Return [X, Y] of the center of cell containing provided text 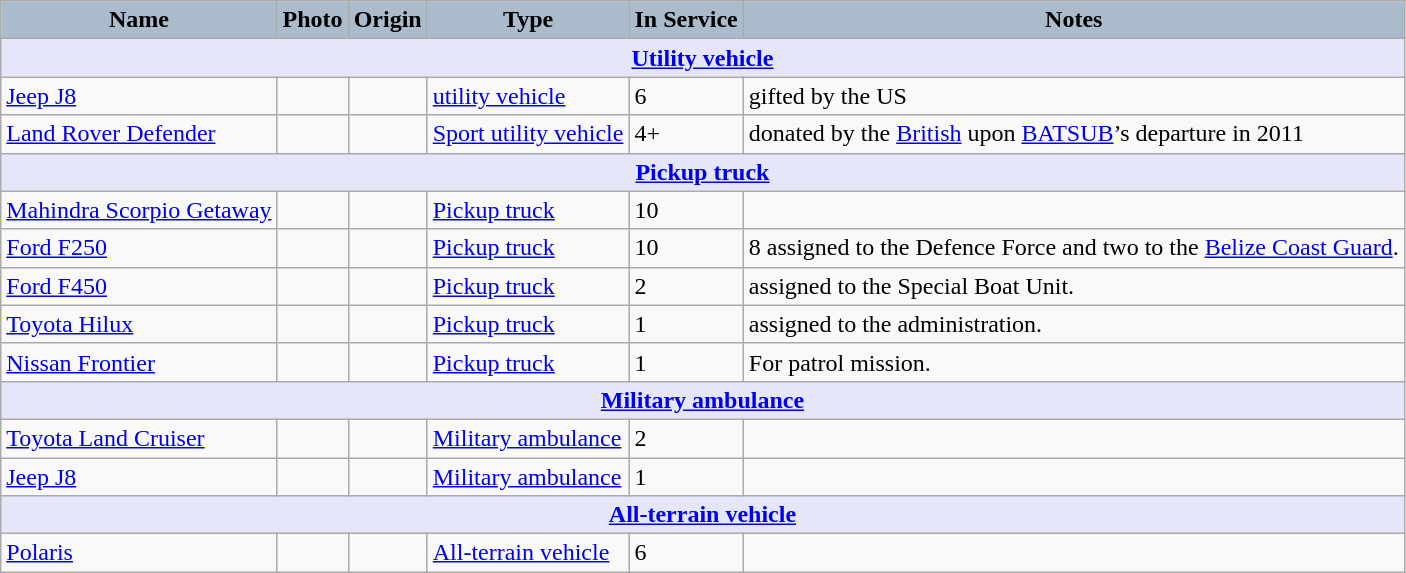
Toyota Hilux [139, 324]
Ford F450 [139, 286]
Nissan Frontier [139, 362]
gifted by the US [1074, 96]
Land Rover Defender [139, 134]
Toyota Land Cruiser [139, 438]
Mahindra Scorpio Getaway [139, 210]
Origin [388, 20]
Notes [1074, 20]
utility vehicle [528, 96]
8 assigned to the Defence Force and two to the Belize Coast Guard. [1074, 248]
Type [528, 20]
Polaris [139, 553]
Sport utility vehicle [528, 134]
donated by the British upon BATSUB’s departure in 2011 [1074, 134]
assigned to the Special Boat Unit. [1074, 286]
Photo [312, 20]
Utility vehicle [702, 58]
Name [139, 20]
For patrol mission. [1074, 362]
assigned to the administration. [1074, 324]
4+ [686, 134]
In Service [686, 20]
Ford F250 [139, 248]
